Scan for the cell matching the given text and deliver its [X, Y] coordinate at center. 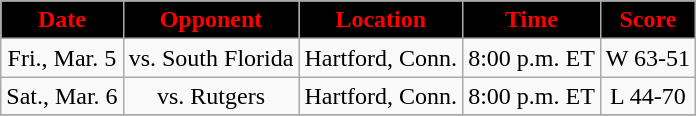
Date [62, 20]
W 63-51 [648, 58]
Score [648, 20]
L 44-70 [648, 96]
vs. South Florida [211, 58]
Sat., Mar. 6 [62, 96]
Opponent [211, 20]
Time [532, 20]
Location [381, 20]
Fri., Mar. 5 [62, 58]
vs. Rutgers [211, 96]
